Pinpoint the cell where the given text exists, returning its (x, y) midpoint coordinate. 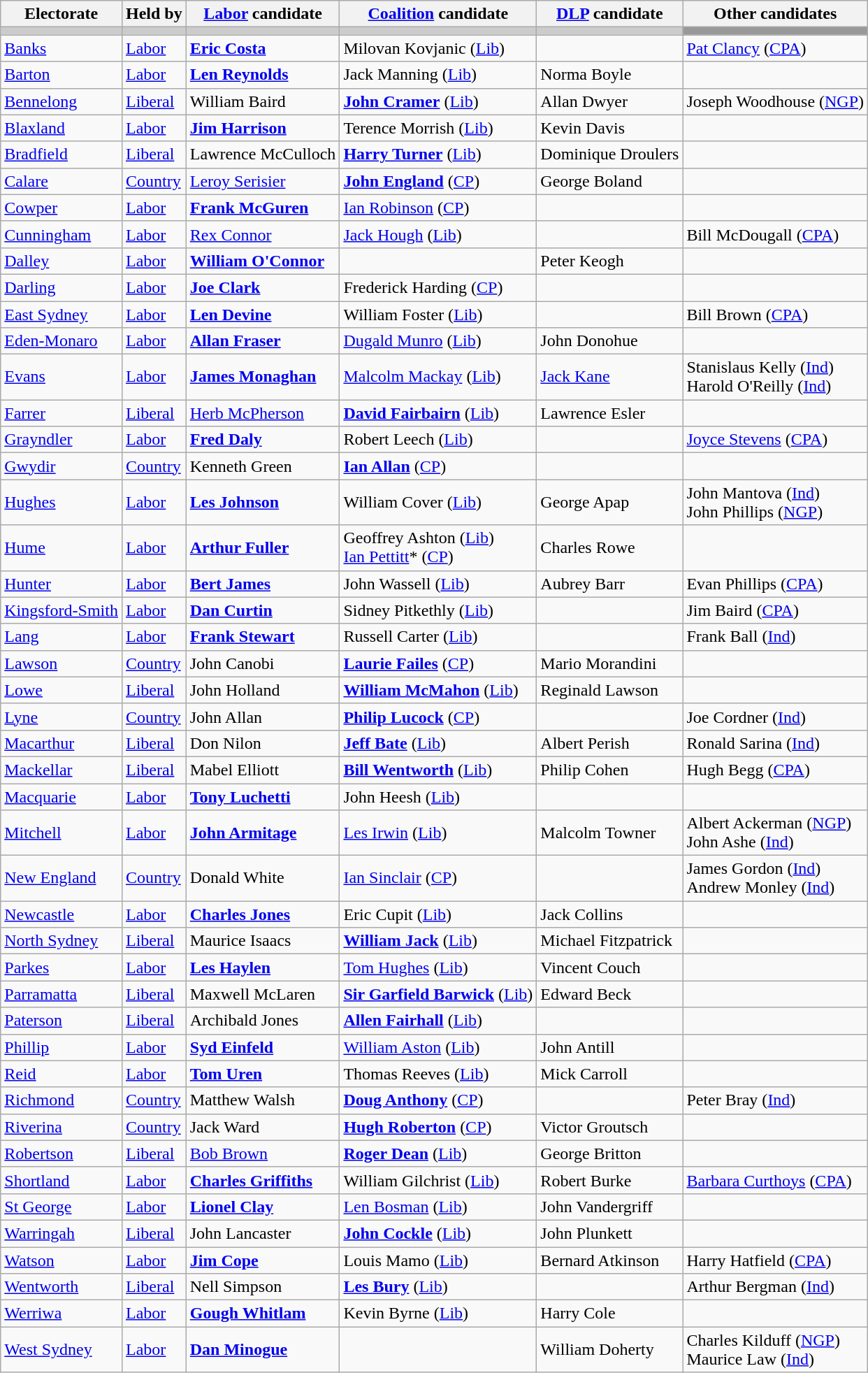
Richmond (62, 1100)
Held by (154, 14)
James Gordon (Ind)Andrew Monley (Ind) (776, 878)
Len Reynolds (263, 75)
Milovan Kovjanic (Lib) (438, 48)
Frank Stewart (263, 637)
Albert Perish (609, 743)
St George (62, 1207)
Vincent Couch (609, 968)
Victor Groutsch (609, 1127)
Darling (62, 287)
Charles Griffiths (263, 1180)
George Britton (609, 1153)
Jack Manning (Lib) (438, 75)
Ronald Sarina (Ind) (776, 743)
Paterson (62, 1021)
John Cockle (Lib) (438, 1233)
David Fairbairn (Lib) (438, 413)
Cowper (62, 208)
Bob Brown (263, 1153)
William McMahon (Lib) (438, 690)
Newcastle (62, 914)
Barbara Curthoys (CPA) (776, 1180)
Wentworth (62, 1287)
Les Irwin (Lib) (438, 833)
John Holland (263, 690)
Bill Wentworth (Lib) (438, 770)
Arthur Fuller (263, 548)
Joyce Stevens (CPA) (776, 440)
Don Nilon (263, 743)
Bernard Atkinson (609, 1260)
Ian Allan (CP) (438, 466)
John Lancaster (263, 1233)
Les Johnson (263, 502)
Bill McDougall (CPA) (776, 234)
Bill Brown (CPA) (776, 314)
Herb McPherson (263, 413)
Macquarie (62, 796)
Allen Fairhall (Lib) (438, 1021)
Jim Cope (263, 1260)
West Sydney (62, 1349)
Harry Turner (Lib) (438, 154)
Aubrey Barr (609, 584)
Tom Hughes (Lib) (438, 968)
Cunningham (62, 234)
Tom Uren (263, 1074)
Labor candidate (263, 14)
Macarthur (62, 743)
Farrer (62, 413)
Robert Burke (609, 1180)
Parramatta (62, 994)
Frank Ball (Ind) (776, 637)
Riverina (62, 1127)
Mick Carroll (609, 1074)
Joe Clark (263, 287)
Donald White (263, 878)
Bert James (263, 584)
Barton (62, 75)
Peter Bray (Ind) (776, 1100)
Rex Connor (263, 234)
Pat Clancy (CPA) (776, 48)
Maxwell McLaren (263, 994)
Sidney Pitkethly (Lib) (438, 610)
Charles Jones (263, 914)
William Jack (Lib) (438, 941)
William Doherty (609, 1349)
Norma Boyle (609, 75)
Fred Daly (263, 440)
Gwydir (62, 466)
Lawson (62, 663)
Lang (62, 637)
Stanislaus Kelly (Ind)Harold O'Reilly (Ind) (776, 378)
Jeff Bate (Lib) (438, 743)
John Heesh (Lib) (438, 796)
Reid (62, 1074)
Hume (62, 548)
Eric Cupit (Lib) (438, 914)
Electorate (62, 14)
Charles Rowe (609, 548)
Shortland (62, 1180)
Joe Cordner (Ind) (776, 717)
Eden-Monaro (62, 341)
Geoffrey Ashton (Lib)Ian Pettitt* (CP) (438, 548)
Ian Robinson (CP) (438, 208)
Kenneth Green (263, 466)
Coalition candidate (438, 14)
Harry Hatfield (CPA) (776, 1260)
Matthew Walsh (263, 1100)
East Sydney (62, 314)
Banks (62, 48)
Sir Garfield Barwick (Lib) (438, 994)
Evans (62, 378)
Russell Carter (Lib) (438, 637)
Warringah (62, 1233)
Joseph Woodhouse (NGP) (776, 101)
Dominique Droulers (609, 154)
DLP candidate (609, 14)
Gough Whitlam (263, 1314)
Nell Simpson (263, 1287)
Jim Harrison (263, 128)
Tony Luchetti (263, 796)
Malcolm Towner (609, 833)
Hugh Begg (CPA) (776, 770)
Reginald Lawson (609, 690)
Harry Cole (609, 1314)
Allan Fraser (263, 341)
Robert Leech (Lib) (438, 440)
Hunter (62, 584)
William Foster (Lib) (438, 314)
Blaxland (62, 128)
George Apap (609, 502)
Arthur Bergman (Ind) (776, 1287)
Lawrence Esler (609, 413)
Hugh Roberton (CP) (438, 1127)
John Canobi (263, 663)
Malcolm Mackay (Lib) (438, 378)
Jack Hough (Lib) (438, 234)
John England (CP) (438, 181)
Eric Costa (263, 48)
Bradfield (62, 154)
Werriwa (62, 1314)
Hughes (62, 502)
George Boland (609, 181)
Jack Collins (609, 914)
Philip Cohen (609, 770)
Allan Dwyer (609, 101)
Lowe (62, 690)
Lawrence McCulloch (263, 154)
Dan Minogue (263, 1349)
Kingsford-Smith (62, 610)
Robertson (62, 1153)
Jim Baird (CPA) (776, 610)
Charles Kilduff (NGP)Maurice Law (Ind) (776, 1349)
Louis Mamo (Lib) (438, 1260)
Archibald Jones (263, 1021)
Leroy Serisier (263, 181)
John Mantova (Ind)John Phillips (NGP) (776, 502)
William Cover (Lib) (438, 502)
Les Bury (Lib) (438, 1287)
Kevin Davis (609, 128)
Mabel Elliott (263, 770)
Lionel Clay (263, 1207)
Len Devine (263, 314)
Peter Keogh (609, 261)
William Baird (263, 101)
Michael Fitzpatrick (609, 941)
Dan Curtin (263, 610)
John Antill (609, 1047)
John Allan (263, 717)
Dugald Munro (Lib) (438, 341)
North Sydney (62, 941)
Thomas Reeves (Lib) (438, 1074)
Jack Ward (263, 1127)
Edward Beck (609, 994)
James Monaghan (263, 378)
Dalley (62, 261)
William Gilchrist (Lib) (438, 1180)
Philip Lucock (CP) (438, 717)
John Donohue (609, 341)
Calare (62, 181)
Mackellar (62, 770)
Laurie Failes (CP) (438, 663)
John Armitage (263, 833)
Len Bosman (Lib) (438, 1207)
Les Haylen (263, 968)
Phillip (62, 1047)
Parkes (62, 968)
Watson (62, 1260)
Doug Anthony (CP) (438, 1100)
Bennelong (62, 101)
Maurice Isaacs (263, 941)
Kevin Byrne (Lib) (438, 1314)
John Vandergriff (609, 1207)
John Cramer (Lib) (438, 101)
Other candidates (776, 14)
Terence Morrish (Lib) (438, 128)
Evan Phillips (CPA) (776, 584)
John Plunkett (609, 1233)
William Aston (Lib) (438, 1047)
Frederick Harding (CP) (438, 287)
Mitchell (62, 833)
New England (62, 878)
Mario Morandini (609, 663)
Jack Kane (609, 378)
Frank McGuren (263, 208)
Grayndler (62, 440)
John Wassell (Lib) (438, 584)
Syd Einfeld (263, 1047)
Lyne (62, 717)
William O'Connor (263, 261)
Ian Sinclair (CP) (438, 878)
Albert Ackerman (NGP)John Ashe (Ind) (776, 833)
Roger Dean (Lib) (438, 1153)
